From the cell containing the given text, extract its center point as (X, Y) coordinate. 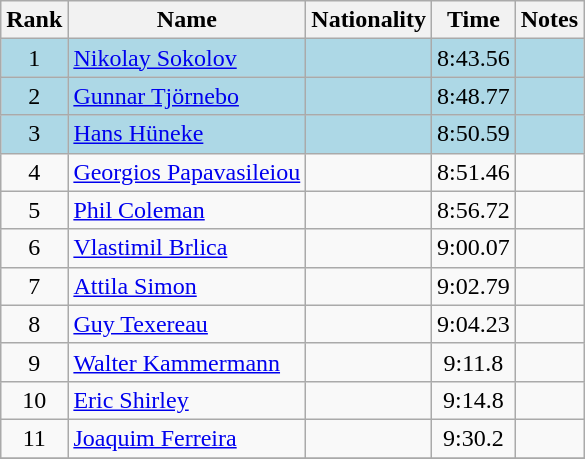
6 (34, 248)
Rank (34, 20)
9:11.8 (474, 362)
Eric Shirley (187, 400)
Nikolay Sokolov (187, 58)
5 (34, 210)
Vlastimil Brlica (187, 248)
Attila Simon (187, 286)
Gunnar Tjörnebo (187, 96)
Name (187, 20)
Hans Hüneke (187, 134)
9:02.79 (474, 286)
9:30.2 (474, 438)
7 (34, 286)
8 (34, 324)
9:14.8 (474, 400)
8:51.46 (474, 172)
9 (34, 362)
Phil Coleman (187, 210)
3 (34, 134)
9:00.07 (474, 248)
8:48.77 (474, 96)
Joaquim Ferreira (187, 438)
10 (34, 400)
Georgios Papavasileiou (187, 172)
1 (34, 58)
Time (474, 20)
11 (34, 438)
4 (34, 172)
8:43.56 (474, 58)
Nationality (369, 20)
9:04.23 (474, 324)
8:56.72 (474, 210)
8:50.59 (474, 134)
Guy Texereau (187, 324)
Walter Kammermann (187, 362)
2 (34, 96)
Notes (549, 20)
